Locate the cell with the specified text and output its (X, Y) center coordinate. 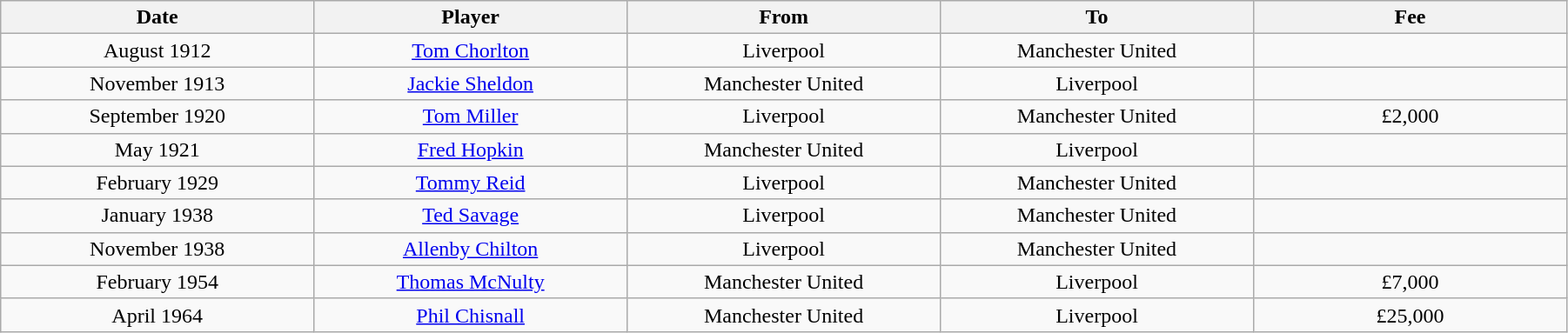
£2,000 (1410, 117)
Tommy Reid (471, 183)
November 1913 (157, 83)
Thomas McNulty (471, 282)
Ted Savage (471, 216)
Phil Chisnall (471, 315)
£25,000 (1410, 315)
August 1912 (157, 50)
November 1938 (157, 249)
Date (157, 17)
February 1929 (157, 183)
Allenby Chilton (471, 249)
Fred Hopkin (471, 150)
To (1097, 17)
April 1964 (157, 315)
Tom Chorlton (471, 50)
Fee (1410, 17)
January 1938 (157, 216)
May 1921 (157, 150)
From (784, 17)
February 1954 (157, 282)
Player (471, 17)
£7,000 (1410, 282)
September 1920 (157, 117)
Tom Miller (471, 117)
Jackie Sheldon (471, 83)
